Find where the given text appears and provide that cell's center as [x, y] coordinate. 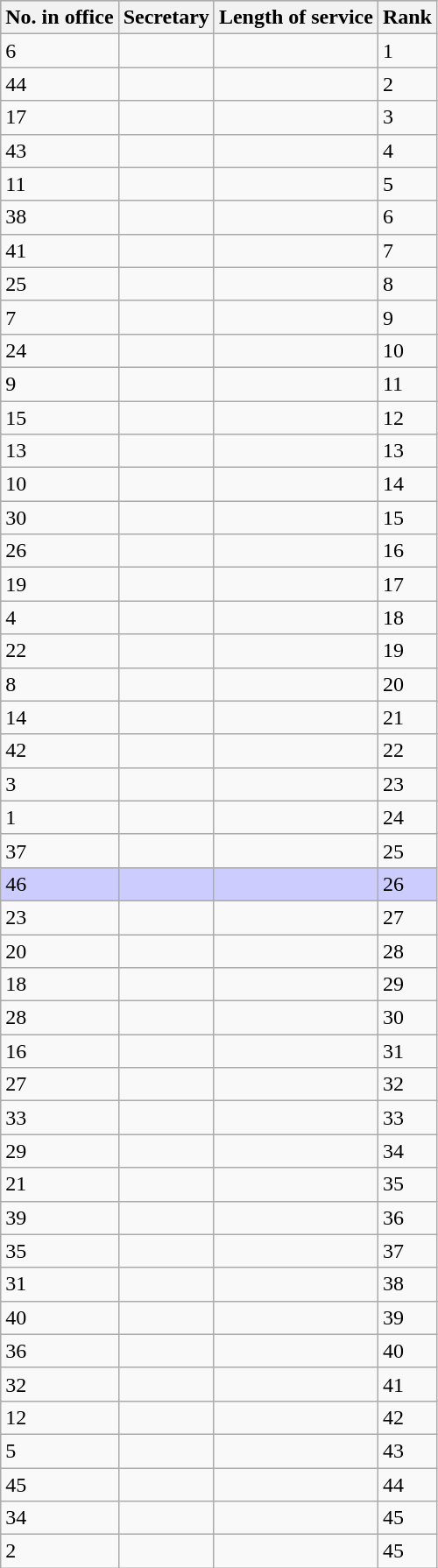
Secretary [166, 18]
No. in office [60, 18]
Length of service [296, 18]
46 [60, 884]
Rank [406, 18]
